Determine the (x, y) coordinate at the center of the cell enclosing the given text.  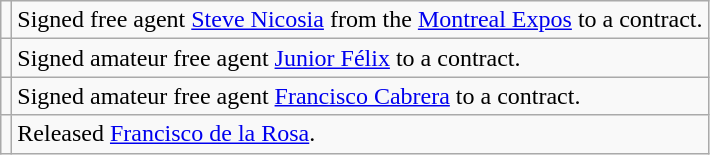
Signed amateur free agent Francisco Cabrera to a contract. (360, 96)
Signed free agent Steve Nicosia from the Montreal Expos to a contract. (360, 20)
Signed amateur free agent Junior Félix to a contract. (360, 58)
Released Francisco de la Rosa. (360, 134)
